From the cell containing the given text, extract its center point as (x, y) coordinate. 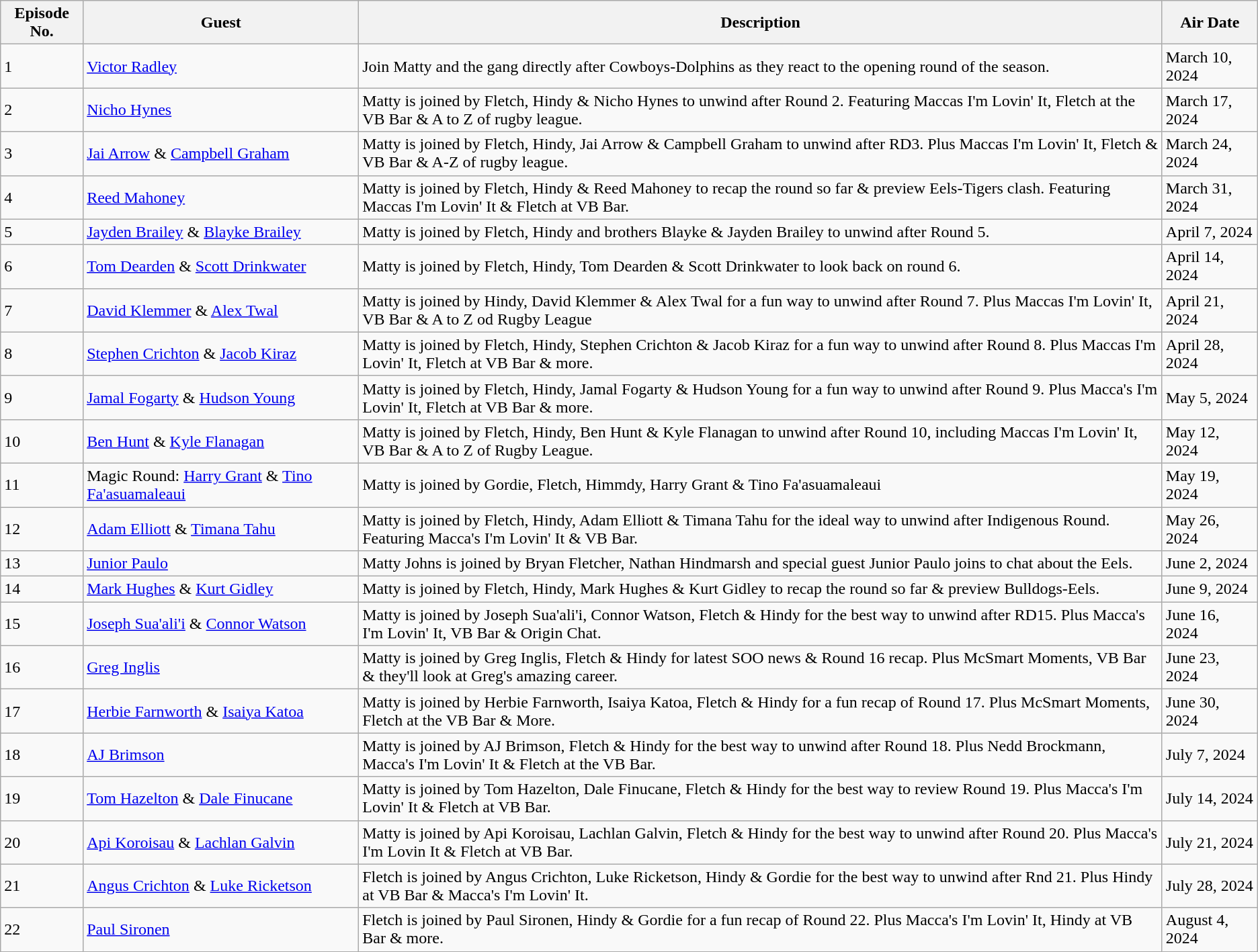
April 7, 2024 (1210, 232)
Herbie Farnworth & Isaiya Katoa (221, 711)
Matty is joined by Fletch, Hindy and brothers Blayke & Jayden Brailey to unwind after Round 5. (761, 232)
Matty is joined by Fletch, Hindy, Tom Dearden & Scott Drinkwater to look back on round 6. (761, 266)
Join Matty and the gang directly after Cowboys-Dolphins as they react to the opening round of the season. (761, 66)
Adam Elliott & Timana Tahu (221, 528)
June 23, 2024 (1210, 668)
May 5, 2024 (1210, 398)
1 (42, 66)
5 (42, 232)
Ben Hunt & Kyle Flanagan (221, 441)
May 19, 2024 (1210, 485)
July 14, 2024 (1210, 798)
22 (42, 930)
March 31, 2024 (1210, 198)
21 (42, 885)
2 (42, 110)
Tom Hazelton & Dale Finucane (221, 798)
14 (42, 589)
Joseph Sua'ali'i & Connor Watson (221, 623)
Matty is joined by Hindy, David Klemmer & Alex Twal for a fun way to unwind after Round 7. Plus Maccas I'm Lovin' It, VB Bar & A to Z od Rugby League (761, 310)
June 30, 2024 (1210, 711)
David Klemmer & Alex Twal (221, 310)
6 (42, 266)
Matty is joined by Fletch, Hindy, Ben Hunt & Kyle Flanagan to unwind after Round 10, including Maccas I'm Lovin' It, VB Bar & A to Z of Rugby League. (761, 441)
Matty is joined by Fletch, Hindy, Jai Arrow & Campbell Graham to unwind after RD3. Plus Maccas I'm Lovin' It, Fletch & VB Bar & A-Z of rugby league. (761, 153)
May 26, 2024 (1210, 528)
April 14, 2024 (1210, 266)
Matty is joined by Tom Hazelton, Dale Finucane, Fletch & Hindy for the best way to review Round 19. Plus Macca's I'm Lovin' It & Fletch at VB Bar. (761, 798)
12 (42, 528)
19 (42, 798)
13 (42, 564)
Reed Mahoney (221, 198)
June 2, 2024 (1210, 564)
Api Koroisau & Lachlan Galvin (221, 842)
7 (42, 310)
March 17, 2024 (1210, 110)
April 28, 2024 (1210, 353)
11 (42, 485)
Magic Round: Harry Grant & Tino Fa'asuamaleaui (221, 485)
Tom Dearden & Scott Drinkwater (221, 266)
Jai Arrow & Campbell Graham (221, 153)
Victor Radley (221, 66)
Jamal Fogarty & Hudson Young (221, 398)
Fletch is joined by Paul Sironen, Hindy & Gordie for a fun recap of Round 22. Plus Macca's I'm Lovin' It, Hindy at VB Bar & more. (761, 930)
Junior Paulo (221, 564)
July 21, 2024 (1210, 842)
Nicho Hynes (221, 110)
AJ Brimson (221, 755)
15 (42, 623)
Stephen Crichton & Jacob Kiraz (221, 353)
Matty is joined by Gordie, Fletch, Himmdy, Harry Grant & Tino Fa'asuamaleaui (761, 485)
16 (42, 668)
Angus Crichton & Luke Ricketson (221, 885)
Guest (221, 23)
Matty Johns is joined by Bryan Fletcher, Nathan Hindmarsh and special guest Junior Paulo joins to chat about the Eels. (761, 564)
10 (42, 441)
Jayden Brailey & Blayke Brailey (221, 232)
April 21, 2024 (1210, 310)
4 (42, 198)
Matty is joined by Fletch, Hindy, Mark Hughes & Kurt Gidley to recap the round so far & preview Bulldogs-Eels. (761, 589)
July 28, 2024 (1210, 885)
Mark Hughes & Kurt Gidley (221, 589)
3 (42, 153)
20 (42, 842)
May 12, 2024 (1210, 441)
March 10, 2024 (1210, 66)
Matty is joined by Herbie Farnworth, Isaiya Katoa, Fletch & Hindy for a fun recap of Round 17. Plus McSmart Moments, Fletch at the VB Bar & More. (761, 711)
Episode No. (42, 23)
June 9, 2024 (1210, 589)
June 16, 2024 (1210, 623)
18 (42, 755)
8 (42, 353)
August 4, 2024 (1210, 930)
Air Date (1210, 23)
17 (42, 711)
Greg Inglis (221, 668)
9 (42, 398)
March 24, 2024 (1210, 153)
Paul Sironen (221, 930)
July 7, 2024 (1210, 755)
Description (761, 23)
